From the cell containing the given text, extract its center point as (x, y) coordinate. 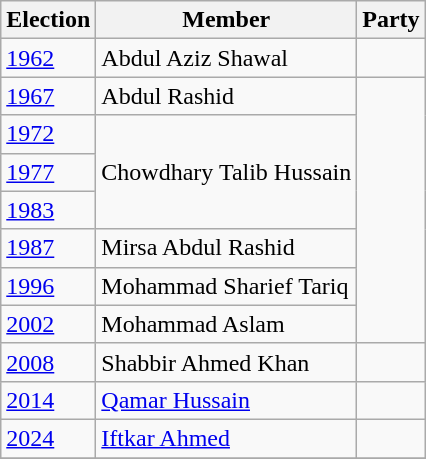
Qamar Hussain (226, 400)
1977 (48, 172)
Mohammad Aslam (226, 324)
Chowdhary Talib Hussain (226, 172)
Iftkar Ahmed (226, 438)
Member (226, 20)
2008 (48, 362)
Shabbir Ahmed Khan (226, 362)
1996 (48, 286)
Abdul Aziz Shawal (226, 58)
Abdul Rashid (226, 96)
1967 (48, 96)
Mohammad Sharief Tariq (226, 286)
Election (48, 20)
1972 (48, 134)
1987 (48, 248)
2024 (48, 438)
1983 (48, 210)
2014 (48, 400)
1962 (48, 58)
2002 (48, 324)
Party (391, 20)
Mirsa Abdul Rashid (226, 248)
